For the text-containing cell, return its midpoint in [X, Y] coordinate format. 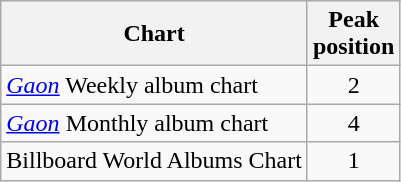
1 [353, 161]
4 [353, 123]
Chart [154, 34]
Gaon Monthly album chart [154, 123]
Peakposition [353, 34]
Billboard World Albums Chart [154, 161]
Gaon Weekly album chart [154, 85]
2 [353, 85]
